Search for the cell housing the specified text and yield its (x, y) center coordinate. 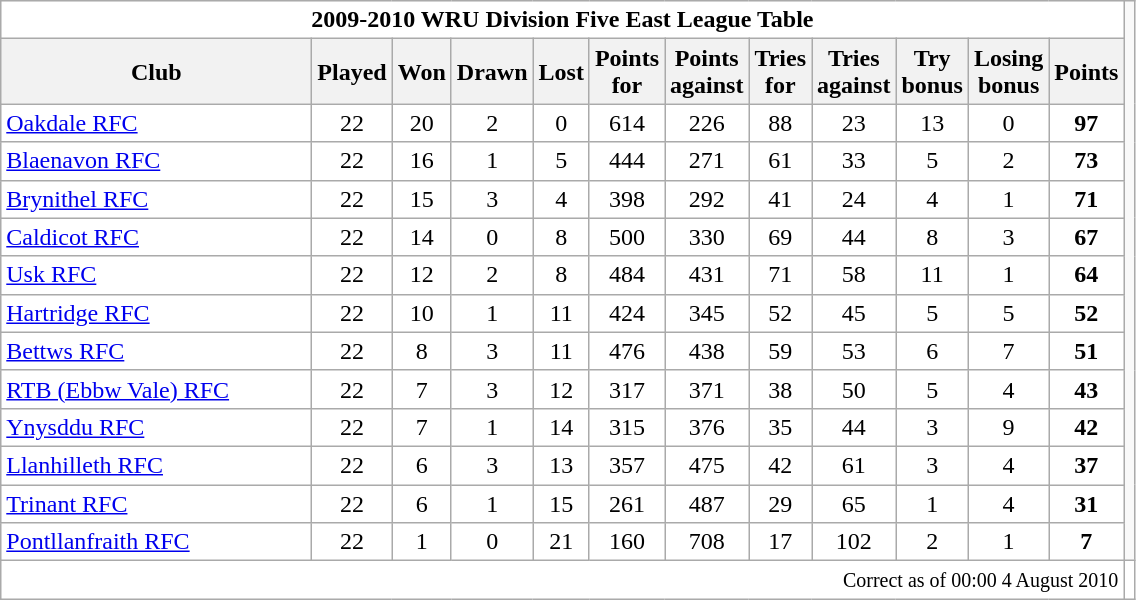
226 (706, 123)
41 (780, 199)
476 (626, 351)
Losing bonus (1008, 72)
371 (706, 389)
21 (561, 542)
614 (626, 123)
Drawn (492, 72)
484 (626, 275)
65 (854, 503)
67 (1086, 237)
Lost (561, 72)
Ynysddu RFC (156, 427)
31 (1086, 503)
Bettws RFC (156, 351)
487 (706, 503)
Caldicot RFC (156, 237)
33 (854, 161)
Trinant RFC (156, 503)
357 (626, 465)
431 (706, 275)
9 (1008, 427)
Points (1086, 72)
Try bonus (932, 72)
330 (706, 237)
20 (422, 123)
Correct as of 00:00 4 August 2010 (562, 580)
59 (780, 351)
Club (156, 72)
345 (706, 313)
10 (422, 313)
69 (780, 237)
315 (626, 427)
160 (626, 542)
29 (780, 503)
292 (706, 199)
73 (1086, 161)
17 (780, 542)
35 (780, 427)
Tries against (854, 72)
50 (854, 389)
38 (780, 389)
Won (422, 72)
37 (1086, 465)
Brynithel RFC (156, 199)
500 (626, 237)
708 (706, 542)
51 (1086, 351)
97 (1086, 123)
438 (706, 351)
88 (780, 123)
317 (626, 389)
Played (352, 72)
475 (706, 465)
376 (706, 427)
16 (422, 161)
Pontllanfraith RFC (156, 542)
45 (854, 313)
58 (854, 275)
Usk RFC (156, 275)
Points against (706, 72)
43 (1086, 389)
Hartridge RFC (156, 313)
53 (854, 351)
Llanhilleth RFC (156, 465)
261 (626, 503)
Tries for (780, 72)
Oakdale RFC (156, 123)
444 (626, 161)
Points for (626, 72)
23 (854, 123)
2009-2010 WRU Division Five East League Table (562, 20)
64 (1086, 275)
102 (854, 542)
424 (626, 313)
271 (706, 161)
24 (854, 199)
RTB (Ebbw Vale) RFC (156, 389)
Blaenavon RFC (156, 161)
398 (626, 199)
